Return [x, y] of the center of cell containing provided text 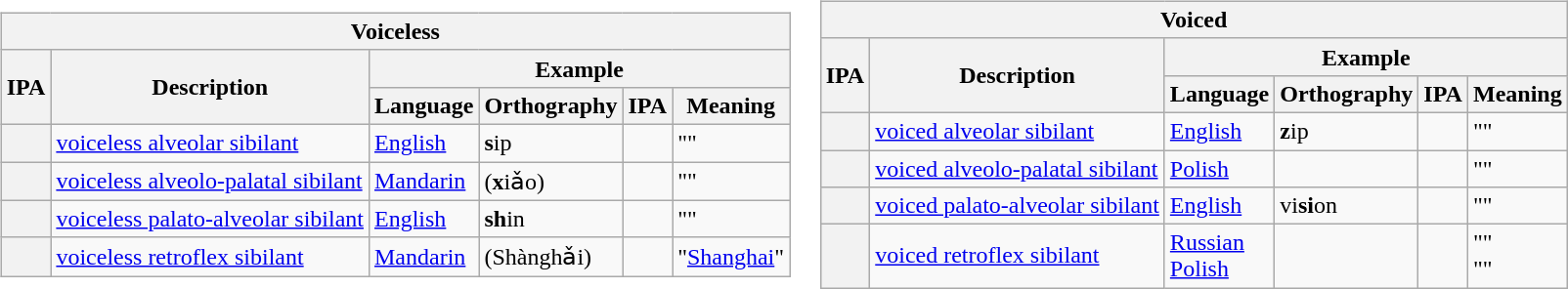
"""" [1517, 256]
voiced alveolo-palatal sibilant [1018, 169]
Voiceless [395, 31]
shin [551, 219]
RussianPolish [1219, 256]
(xiǎo) [551, 182]
voiced retroflex sibilant [1018, 256]
Voiced [1194, 20]
voiced palato-alveolar sibilant [1018, 206]
vision [1347, 206]
voiceless palato-alveolar sibilant [210, 219]
sip [551, 143]
voiced alveolar sibilant [1018, 131]
"Shanghai" [731, 257]
(Shànghǎi) [551, 257]
voiceless alveolo-palatal sibilant [210, 182]
voiceless retroflex sibilant [210, 257]
voiceless alveolar sibilant [210, 143]
zip [1347, 131]
Polish [1219, 169]
